Return the (x, y) coordinate for the center point of the cell that contains the specified text.  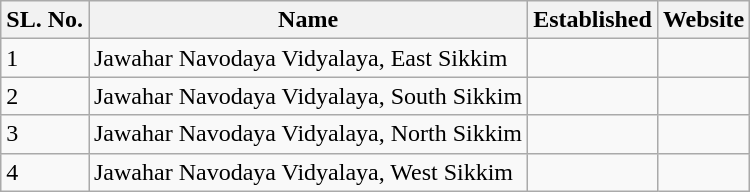
4 (45, 172)
Jawahar Navodaya Vidyalaya, East Sikkim (308, 58)
3 (45, 134)
1 (45, 58)
SL. No. (45, 20)
Established (593, 20)
Jawahar Navodaya Vidyalaya, North Sikkim (308, 134)
Jawahar Navodaya Vidyalaya, South Sikkim (308, 96)
2 (45, 96)
Name (308, 20)
Website (703, 20)
Jawahar Navodaya Vidyalaya, West Sikkim (308, 172)
